For the text-containing cell, return its midpoint in [x, y] coordinate format. 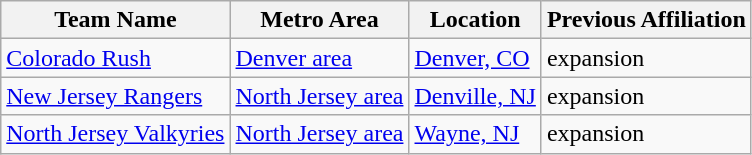
Team Name [116, 20]
Denville, NJ [475, 96]
North Jersey Valkyries [116, 134]
Colorado Rush [116, 58]
Wayne, NJ [475, 134]
New Jersey Rangers [116, 96]
Denver, CO [475, 58]
Location [475, 20]
Denver area [320, 58]
Metro Area [320, 20]
Previous Affiliation [646, 20]
